For the text-containing cell, return its midpoint in (x, y) coordinate format. 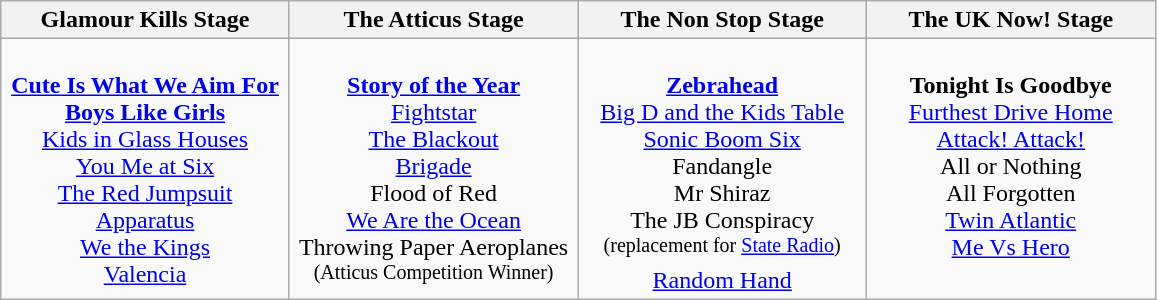
Tonight Is Goodbye Furthest Drive Home Attack! Attack! All or Nothing All Forgotten Twin Atlantic Me Vs Hero (1010, 170)
Cute Is What We Aim For Boys Like Girls Kids in Glass Houses You Me at Six The Red Jumpsuit Apparatus We the Kings Valencia (146, 170)
Zebrahead Big D and the Kids Table Sonic Boom Six Fandangle Mr Shiraz The JB Conspiracy(replacement for State Radio) Random Hand (722, 170)
The Atticus Stage (434, 20)
The UK Now! Stage (1010, 20)
The Non Stop Stage (722, 20)
Story of the Year Fightstar The Blackout Brigade Flood of Red We Are the Ocean Throwing Paper Aeroplanes(Atticus Competition Winner) (434, 170)
Glamour Kills Stage (146, 20)
